Extract the (x, y) coordinate from the center of the cell holding the provided text.  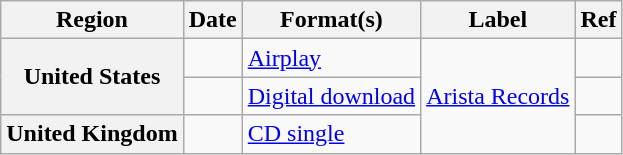
Airplay (331, 58)
Date (212, 20)
United States (92, 77)
United Kingdom (92, 134)
Format(s) (331, 20)
Region (92, 20)
Arista Records (498, 96)
CD single (331, 134)
Label (498, 20)
Digital download (331, 96)
Ref (598, 20)
